Scan for the cell matching the given text and deliver its [x, y] coordinate at center. 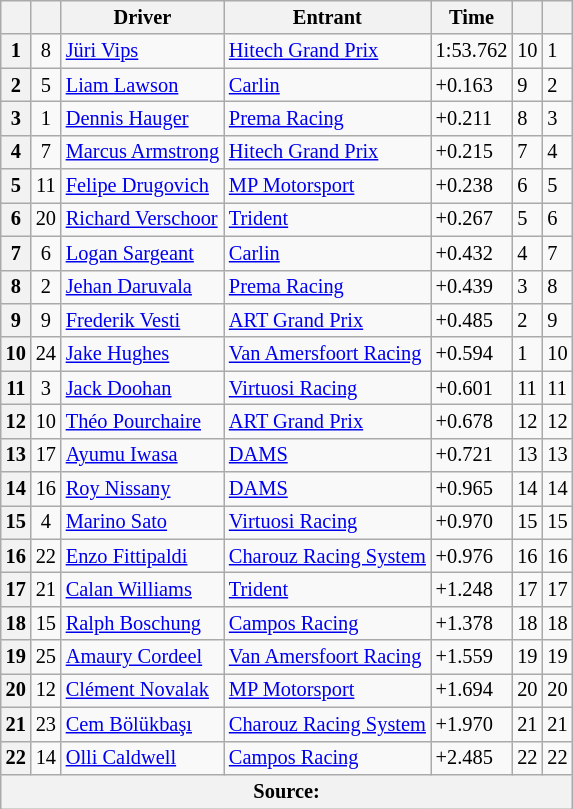
Liam Lawson [142, 85]
Marcus Armstrong [142, 152]
Driver [142, 17]
+0.721 [472, 455]
Time [472, 17]
Dennis Hauger [142, 118]
+2.485 [472, 758]
+0.439 [472, 287]
+0.976 [472, 556]
+0.267 [472, 219]
+0.970 [472, 522]
+0.678 [472, 421]
+1.694 [472, 690]
Enzo Fittipaldi [142, 556]
+0.238 [472, 186]
Entrant [328, 17]
+0.163 [472, 85]
Jake Hughes [142, 354]
Jack Doohan [142, 388]
Ayumu Iwasa [142, 455]
Felipe Drugovich [142, 186]
+1.559 [472, 657]
Calan Williams [142, 589]
Clément Novalak [142, 690]
+0.965 [472, 489]
Jüri Vips [142, 51]
Roy Nissany [142, 489]
+0.485 [472, 320]
23 [46, 724]
Source: [287, 791]
+0.211 [472, 118]
+0.594 [472, 354]
+1.248 [472, 589]
+0.432 [472, 253]
Olli Caldwell [142, 758]
+0.601 [472, 388]
Marino Sato [142, 522]
25 [46, 657]
+1.970 [472, 724]
Richard Verschoor [142, 219]
Théo Pourchaire [142, 421]
+0.215 [472, 152]
24 [46, 354]
Logan Sargeant [142, 253]
+1.378 [472, 623]
Ralph Boschung [142, 623]
Frederik Vesti [142, 320]
Cem Bölükbaşı [142, 724]
Amaury Cordeel [142, 657]
1:53.762 [472, 51]
Jehan Daruvala [142, 287]
